Scan for the cell matching the given text and deliver its (X, Y) coordinate at center. 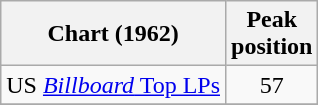
Peakposition (272, 34)
US Billboard Top LPs (114, 85)
57 (272, 85)
Chart (1962) (114, 34)
